Search for the cell housing the specified text and yield its [X, Y] center coordinate. 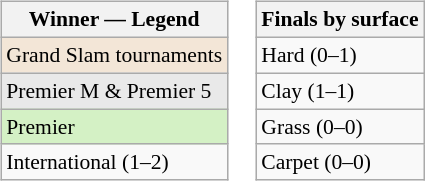
Clay (1–1) [340, 91]
Finals by surface [340, 20]
Grass (0–0) [340, 127]
Grand Slam tournaments [114, 55]
Winner — Legend [114, 20]
Premier M & Premier 5 [114, 91]
International (1–2) [114, 162]
Carpet (0–0) [340, 162]
Hard (0–1) [340, 55]
Premier [114, 127]
